Detect which cell encompasses the target text, then output its [X, Y] center coordinate. 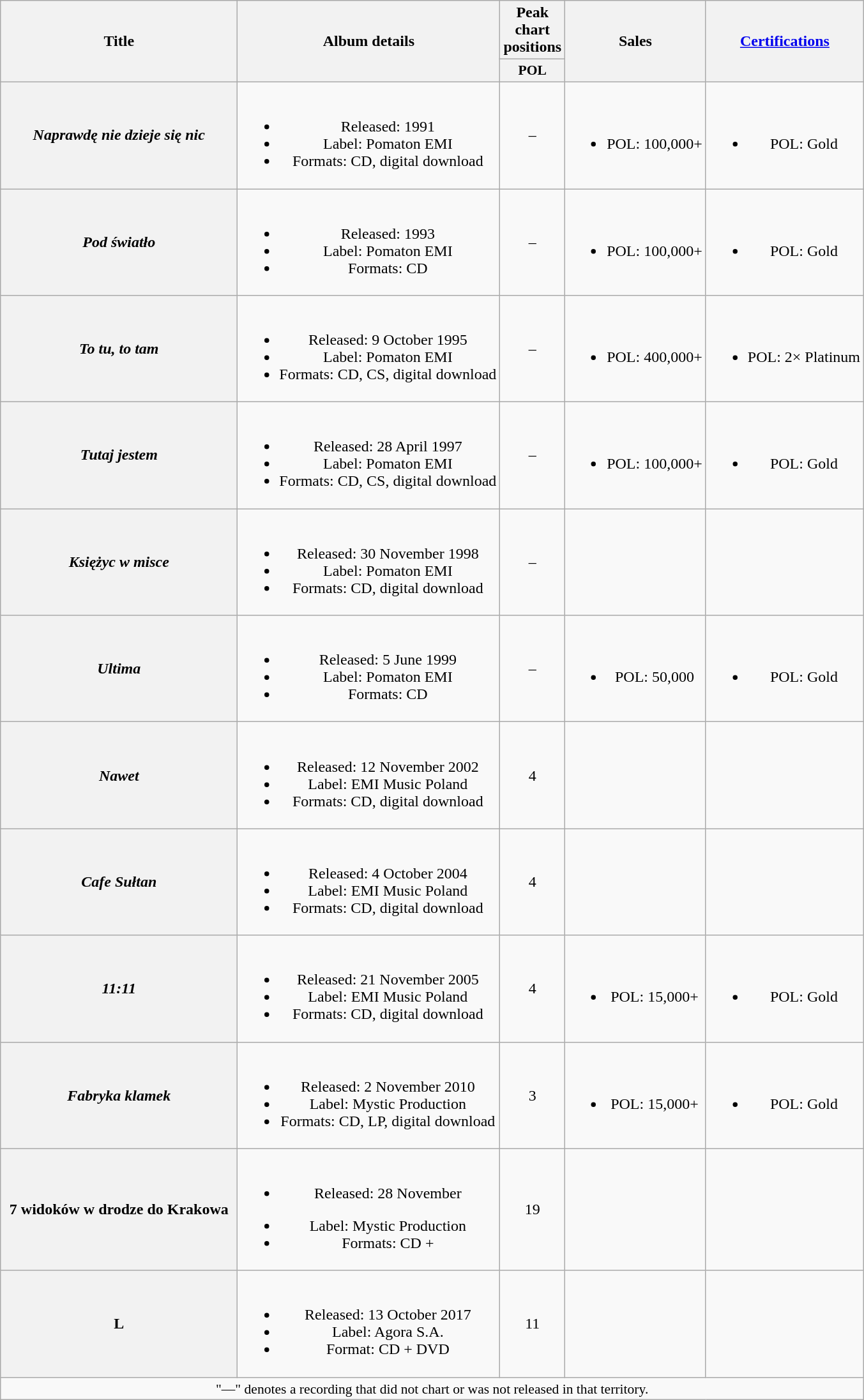
Released: 4 October 2004Label: EMI Music PolandFormats: CD, digital download [369, 882]
L [119, 1324]
Pod światło [119, 243]
Released: 21 November 2005Label: EMI Music PolandFormats: CD, digital download [369, 988]
11:11 [119, 988]
Released: 28 November Label: Mystic ProductionFormats: CD + [369, 1209]
Cafe Sułtan [119, 882]
Księżyc w misce [119, 562]
Released: 9 October 1995Label: Pomaton EMIFormats: CD, CS, digital download [369, 349]
Released: 5 June 1999Label: Pomaton EMIFormats: CD [369, 669]
Nawet [119, 775]
Peak chart positions [533, 30]
Ultima [119, 669]
19 [533, 1209]
Released: 12 November 2002Label: EMI Music PolandFormats: CD, digital download [369, 775]
Tutaj jestem [119, 456]
Certifications [784, 41]
Released: 1993Label: Pomaton EMIFormats: CD [369, 243]
7 widoków w drodze do Krakowa [119, 1209]
Released: 30 November 1998Label: Pomaton EMIFormats: CD, digital download [369, 562]
Released: 13 October 2017Label: Agora S.A.Format: CD + DVD [369, 1324]
Fabryka klamek [119, 1095]
To tu, to tam [119, 349]
POL: 50,000 [636, 669]
3 [533, 1095]
POL: 400,000+ [636, 349]
Sales [636, 41]
"—" denotes a recording that did not chart or was not released in that territory. [432, 1389]
Album details [369, 41]
Released: 28 April 1997Label: Pomaton EMIFormats: CD, CS, digital download [369, 456]
11 [533, 1324]
Released: 2 November 2010Label: Mystic ProductionFormats: CD, LP, digital download [369, 1095]
Released: 1991Label: Pomaton EMIFormats: CD, digital download [369, 135]
POL [533, 71]
POL: 2× Platinum [784, 349]
Naprawdę nie dzieje się nic [119, 135]
Title [119, 41]
